Search for the cell housing the specified text and yield its (X, Y) center coordinate. 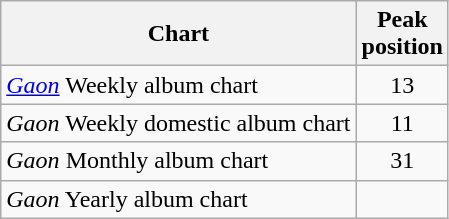
Gaon Yearly album chart (178, 199)
31 (402, 161)
13 (402, 85)
Gaon Weekly album chart (178, 85)
11 (402, 123)
Gaon Weekly domestic album chart (178, 123)
Chart (178, 34)
Peakposition (402, 34)
Gaon Monthly album chart (178, 161)
